From the cell containing the given text, extract its center point as [x, y] coordinate. 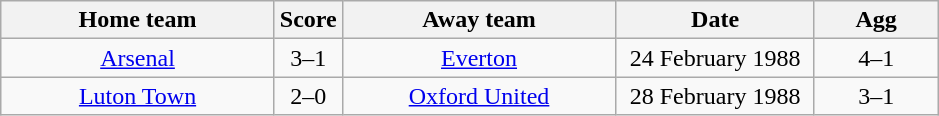
Score [308, 20]
Everton [479, 58]
Home team [138, 20]
4–1 [876, 58]
28 February 1988 [716, 96]
24 February 1988 [716, 58]
2–0 [308, 96]
Date [716, 20]
Away team [479, 20]
Arsenal [138, 58]
Oxford United [479, 96]
Luton Town [138, 96]
Agg [876, 20]
